Detect which cell encompasses the target text, then output its [x, y] center coordinate. 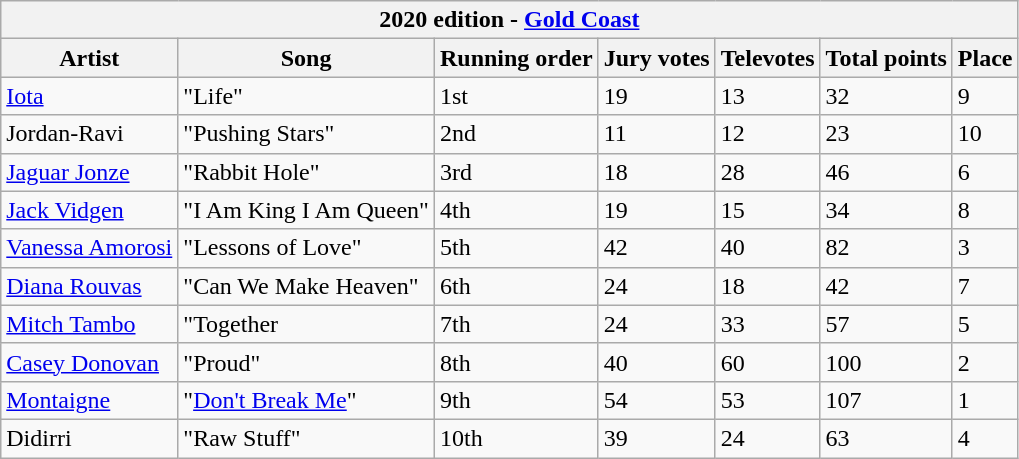
107 [886, 400]
28 [768, 172]
100 [886, 362]
Televotes [768, 58]
Diana Rouvas [90, 286]
33 [768, 324]
"Life" [306, 96]
Jordan-Ravi [90, 134]
Montaigne [90, 400]
2 [985, 362]
9th [516, 400]
"Together [306, 324]
10 [985, 134]
"Don't Break Me" [306, 400]
"Rabbit Hole" [306, 172]
9 [985, 96]
39 [656, 438]
Vanessa Amorosi [90, 248]
46 [886, 172]
4 [985, 438]
32 [886, 96]
3rd [516, 172]
54 [656, 400]
"Pushing Stars" [306, 134]
Mitch Tambo [90, 324]
8th [516, 362]
60 [768, 362]
"Proud" [306, 362]
5th [516, 248]
7 [985, 286]
"Lessons of Love" [306, 248]
1 [985, 400]
Total points [886, 58]
Casey Donovan [90, 362]
"I Am King I Am Queen" [306, 210]
Iota [90, 96]
Jack Vidgen [90, 210]
2020 edition - Gold Coast [510, 20]
Place [985, 58]
15 [768, 210]
"Can We Make Heaven" [306, 286]
Artist [90, 58]
4th [516, 210]
Jury votes [656, 58]
7th [516, 324]
"Raw Stuff" [306, 438]
13 [768, 96]
Didirri [90, 438]
82 [886, 248]
6th [516, 286]
10th [516, 438]
2nd [516, 134]
5 [985, 324]
63 [886, 438]
34 [886, 210]
57 [886, 324]
53 [768, 400]
Running order [516, 58]
12 [768, 134]
1st [516, 96]
23 [886, 134]
6 [985, 172]
Song [306, 58]
3 [985, 248]
11 [656, 134]
Jaguar Jonze [90, 172]
8 [985, 210]
